For the text-containing cell, return its midpoint in [x, y] coordinate format. 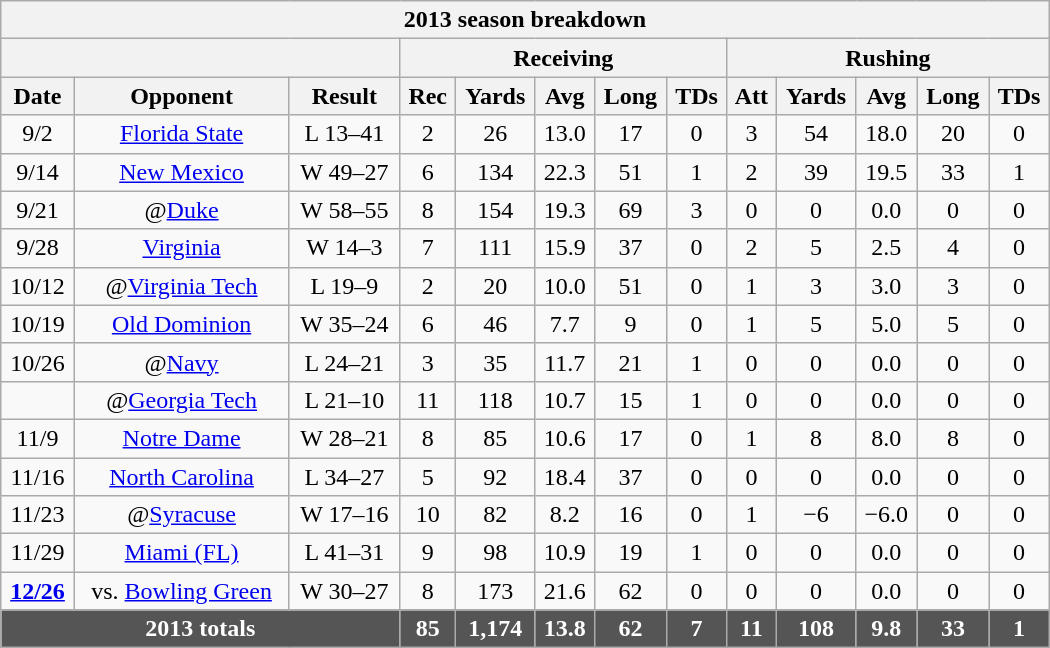
L 24–21 [344, 362]
13.0 [564, 134]
15 [630, 400]
10/26 [38, 362]
L 34–27 [344, 477]
L 19–9 [344, 286]
9.8 [886, 629]
@Georgia Tech [182, 400]
Att [752, 96]
98 [496, 553]
26 [496, 134]
22.3 [564, 172]
134 [496, 172]
W 14–3 [344, 248]
5.0 [886, 324]
2.5 [886, 248]
8.0 [886, 438]
L 21–10 [344, 400]
19.3 [564, 210]
Result [344, 96]
11/16 [38, 477]
@Virginia Tech [182, 286]
Date [38, 96]
92 [496, 477]
10 [428, 515]
19 [630, 553]
9/2 [38, 134]
173 [496, 591]
W 35–24 [344, 324]
118 [496, 400]
154 [496, 210]
111 [496, 248]
10.7 [564, 400]
108 [816, 629]
Virginia [182, 248]
@Syracuse [182, 515]
10/19 [38, 324]
L 41–31 [344, 553]
11/29 [38, 553]
11.7 [564, 362]
21.6 [564, 591]
35 [496, 362]
2013 totals [200, 629]
46 [496, 324]
19.5 [886, 172]
10.6 [564, 438]
@Duke [182, 210]
69 [630, 210]
W 17–16 [344, 515]
12/26 [38, 591]
11/23 [38, 515]
10.9 [564, 553]
3.0 [886, 286]
@Navy [182, 362]
10/12 [38, 286]
2013 season breakdown [525, 20]
8.2 [564, 515]
10.0 [564, 286]
39 [816, 172]
Opponent [182, 96]
15.9 [564, 248]
9/14 [38, 172]
Miami (FL) [182, 553]
Florida State [182, 134]
21 [630, 362]
Notre Dame [182, 438]
16 [630, 515]
54 [816, 134]
W 28–21 [344, 438]
1,174 [496, 629]
18.0 [886, 134]
9/21 [38, 210]
Receiving [564, 58]
82 [496, 515]
vs. Bowling Green [182, 591]
7.7 [564, 324]
−6.0 [886, 515]
Rec [428, 96]
18.4 [564, 477]
W 49–27 [344, 172]
Rushing [888, 58]
Old Dominion [182, 324]
L 13–41 [344, 134]
New Mexico [182, 172]
4 [953, 248]
W 30–27 [344, 591]
13.8 [564, 629]
11/9 [38, 438]
W 58–55 [344, 210]
North Carolina [182, 477]
−6 [816, 515]
9/28 [38, 248]
